Scan for the cell matching the given text and deliver its [x, y] coordinate at center. 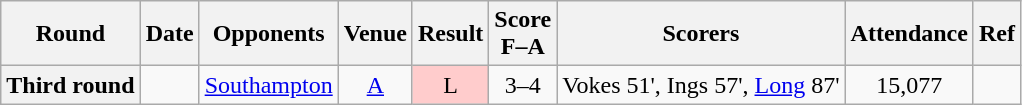
Vokes 51', Ings 57', Long 87' [701, 85]
Result [450, 34]
L [450, 85]
3–4 [523, 85]
Venue [375, 34]
Southampton [268, 85]
Opponents [268, 34]
15,077 [909, 85]
A [375, 85]
Third round [70, 85]
ScoreF–A [523, 34]
Scorers [701, 34]
Round [70, 34]
Ref [996, 34]
Date [170, 34]
Attendance [909, 34]
